Return (x, y) of the center of cell containing provided text 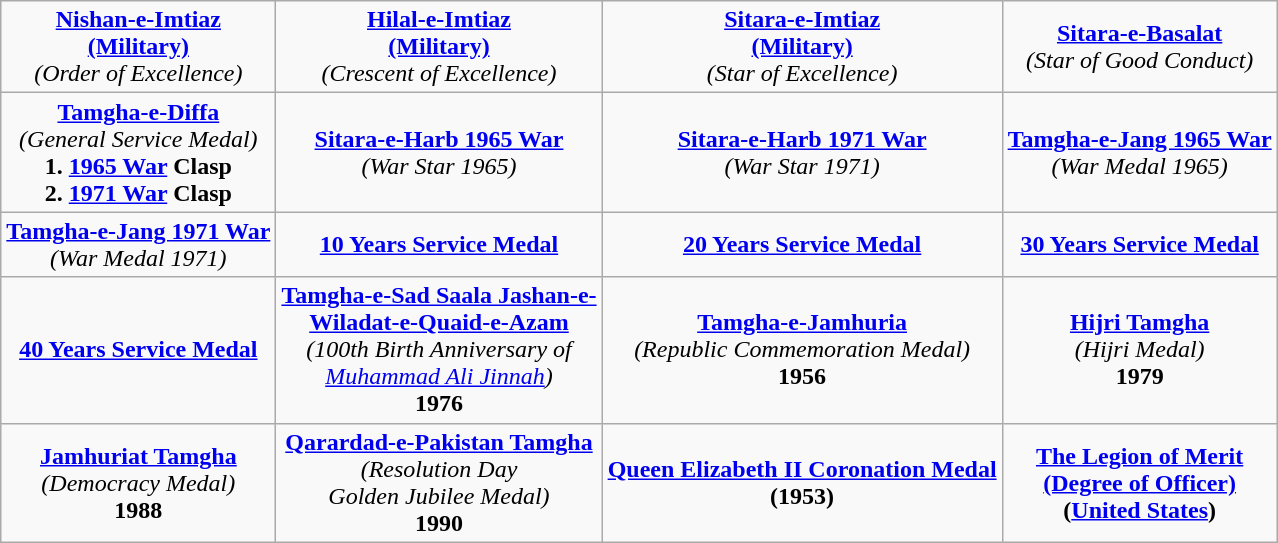
30 Years Service Medal (1140, 244)
The Legion of Merit(Degree of Officer)(United States) (1140, 482)
Tamgha-e-Sad Saala Jashan-e-Wiladat-e-Quaid-e-Azam(100th Birth Anniversary ofMuhammad Ali Jinnah)1976 (439, 350)
Sitara-e-Basalat(Star of Good Conduct) (1140, 47)
Sitara-e-Harb 1965 War(War Star 1965) (439, 152)
Qarardad-e-Pakistan Tamgha(Resolution DayGolden Jubilee Medal)1990 (439, 482)
Hijri Tamgha(Hijri Medal)1979 (1140, 350)
Tamgha-e-Diffa(General Service Medal)1. 1965 War Clasp2. 1971 War Clasp (138, 152)
10 Years Service Medal (439, 244)
Queen Elizabeth II Coronation Medal(1953) (802, 482)
40 Years Service Medal (138, 350)
Sitara-e-Harb 1971 War(War Star 1971) (802, 152)
Hilal-e-Imtiaz(Military)(Crescent of Excellence) (439, 47)
Jamhuriat Tamgha(Democracy Medal)1988 (138, 482)
Tamgha-e-Jang 1971 War(War Medal 1971) (138, 244)
Tamgha-e-Jamhuria(Republic Commemoration Medal)1956 (802, 350)
Sitara-e-Imtiaz(Military)(Star of Excellence) (802, 47)
Tamgha-e-Jang 1965 War(War Medal 1965) (1140, 152)
20 Years Service Medal (802, 244)
Nishan-e-Imtiaz(Military)(Order of Excellence) (138, 47)
